Locate the cell with the specified text and output its [x, y] center coordinate. 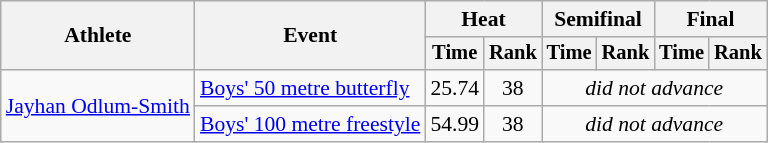
Athlete [98, 36]
Boys' 100 metre freestyle [310, 124]
Final [710, 19]
Heat [483, 19]
Jayhan Odlum-Smith [98, 106]
Semifinal [598, 19]
25.74 [454, 88]
Boys' 50 metre butterfly [310, 88]
Event [310, 36]
54.99 [454, 124]
